Provide the [X, Y] coordinate of the cell's center where the given text is located.  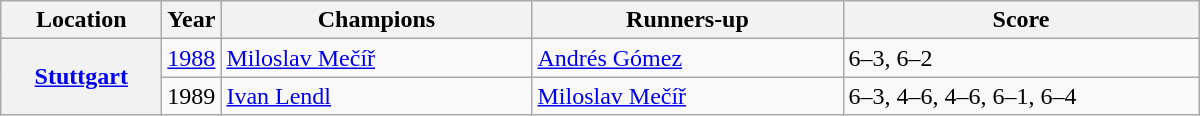
Location [82, 20]
Andrés Gómez [688, 58]
Runners-up [688, 20]
Year [192, 20]
1988 [192, 58]
Stuttgart [82, 77]
Champions [376, 20]
6–3, 6–2 [1021, 58]
1989 [192, 96]
6–3, 4–6, 4–6, 6–1, 6–4 [1021, 96]
Ivan Lendl [376, 96]
Score [1021, 20]
